Return [X, Y] of the center of cell containing provided text 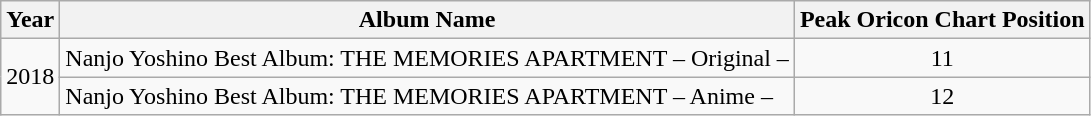
11 [942, 58]
Nanjo Yoshino Best Album: THE MEMORIES APARTMENT – Original – [428, 58]
Nanjo Yoshino Best Album: THE MEMORIES APARTMENT – Anime – [428, 96]
Album Name [428, 20]
12 [942, 96]
2018 [30, 77]
Year [30, 20]
Peak Oricon Chart Position [942, 20]
